Output the (x, y) coordinate of the center of the cell containing the given text.  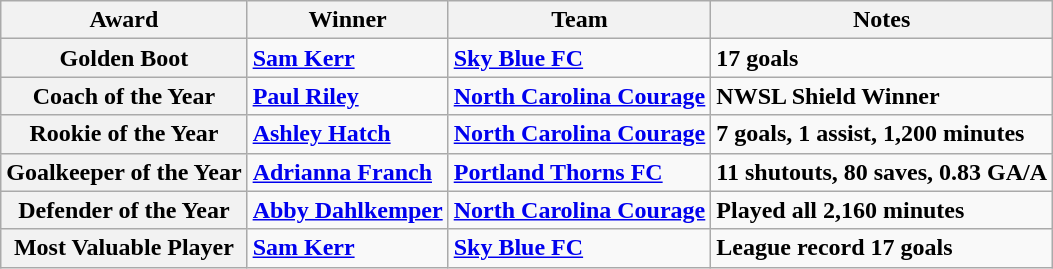
Winner (348, 20)
Coach of the Year (124, 96)
Most Valuable Player (124, 248)
Ashley Hatch (348, 134)
Portland Thorns FC (580, 172)
Golden Boot (124, 58)
17 goals (882, 58)
Rookie of the Year (124, 134)
Award (124, 20)
11 shutouts, 80 saves, 0.83 GA/A (882, 172)
League record 17 goals (882, 248)
Paul Riley (348, 96)
Abby Dahlkemper (348, 210)
Notes (882, 20)
Adrianna Franch (348, 172)
Goalkeeper of the Year (124, 172)
NWSL Shield Winner (882, 96)
Played all 2,160 minutes (882, 210)
7 goals, 1 assist, 1,200 minutes (882, 134)
Defender of the Year (124, 210)
Team (580, 20)
